Scan for the cell matching the given text and deliver its (x, y) coordinate at center. 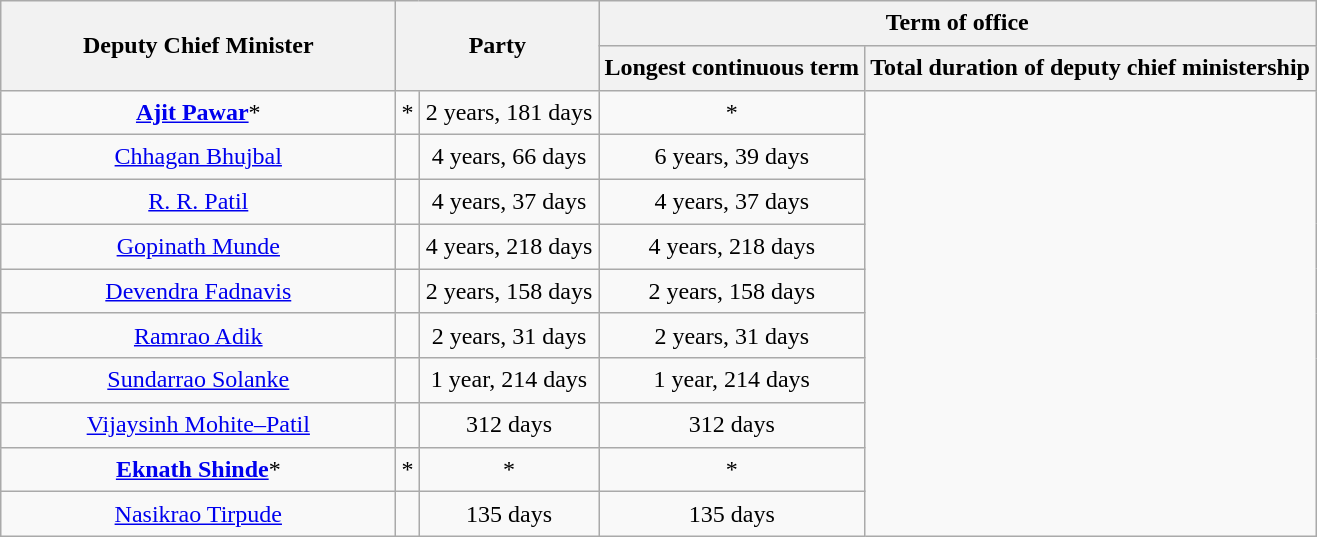
Longest continuous term (732, 68)
Vijaysinh Mohite–Patil (198, 426)
Term of office (958, 24)
6 years, 39 days (732, 158)
Gopinath Munde (198, 246)
Party (498, 46)
4 years, 66 days (509, 158)
Ajit Pawar* (198, 112)
Deputy Chief Minister (198, 46)
2 years, 181 days (509, 112)
Nasikrao Tirpude (198, 514)
Total duration of deputy chief ministership (1090, 68)
Ramrao Adik (198, 336)
Sundarrao Solanke (198, 380)
Chhagan Bhujbal (198, 158)
R. R. Patil (198, 202)
Devendra Fadnavis (198, 292)
Eknath Shinde* (198, 470)
